For the text-containing cell, return its midpoint in (X, Y) coordinate format. 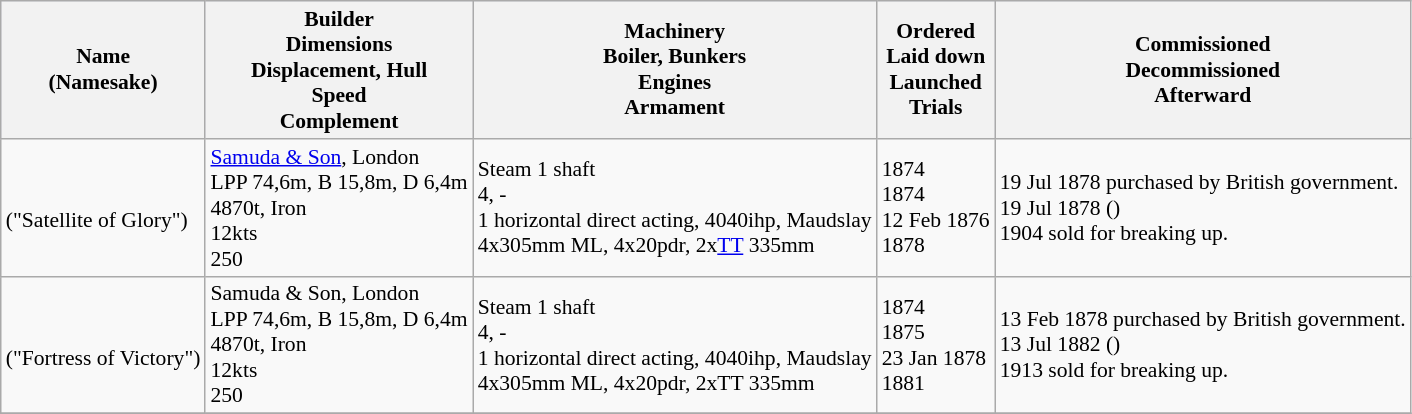
("Satellite of Glory") (104, 208)
1874187523 Jan 18781881 (936, 345)
Name(Namesake) (104, 70)
MachineryBoiler, BunkersEnginesArmament (675, 70)
("Fortress of Victory") (104, 345)
CommissionedDecommissionedAfterward (1203, 70)
OrderedLaid downLaunchedTrials (936, 70)
BuilderDimensionsDisplacement, HullSpeedComplement (338, 70)
13 Feb 1878 purchased by British government.13 Jul 1882 ()1913 sold for breaking up. (1203, 345)
1874187412 Feb 18761878 (936, 208)
19 Jul 1878 purchased by British government.19 Jul 1878 ()1904 sold for breaking up. (1203, 208)
